Determine the [x, y] coordinate at the center of the cell enclosing the given text.  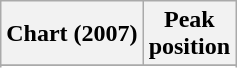
Peakposition [189, 34]
Chart (2007) [72, 34]
